Extract the [x, y] coordinate from the center of the cell holding the provided text.  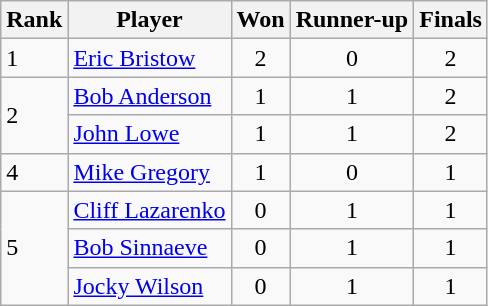
Eric Bristow [150, 58]
Won [260, 20]
Player [150, 20]
Bob Sinnaeve [150, 248]
4 [34, 172]
Cliff Lazarenko [150, 210]
Jocky Wilson [150, 286]
5 [34, 248]
Finals [451, 20]
Mike Gregory [150, 172]
Bob Anderson [150, 96]
John Lowe [150, 134]
Runner-up [352, 20]
Rank [34, 20]
